Extract the [X, Y] coordinate from the center of the cell holding the provided text.  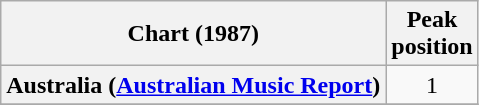
Peakposition [432, 34]
1 [432, 85]
Australia (Australian Music Report) [194, 85]
Chart (1987) [194, 34]
